Locate the cell with the specified text and output its (x, y) center coordinate. 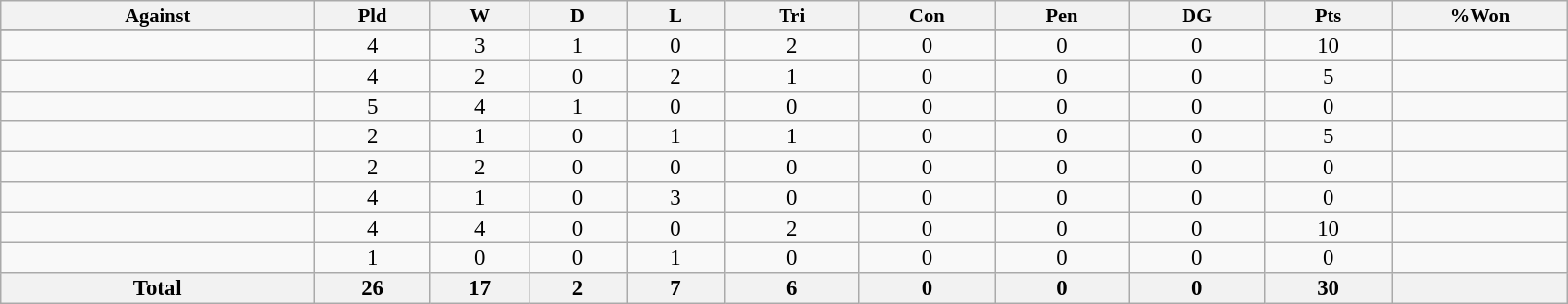
Tri (792, 16)
L (675, 16)
Total (158, 288)
W (479, 16)
%Won (1479, 16)
Pen (1063, 16)
26 (373, 288)
30 (1328, 288)
17 (479, 288)
Con (927, 16)
Pld (373, 16)
D (578, 16)
Pts (1328, 16)
DG (1197, 16)
6 (792, 288)
Against (158, 16)
7 (675, 288)
